Return the (x, y) coordinate for the center point of the cell that contains the specified text.  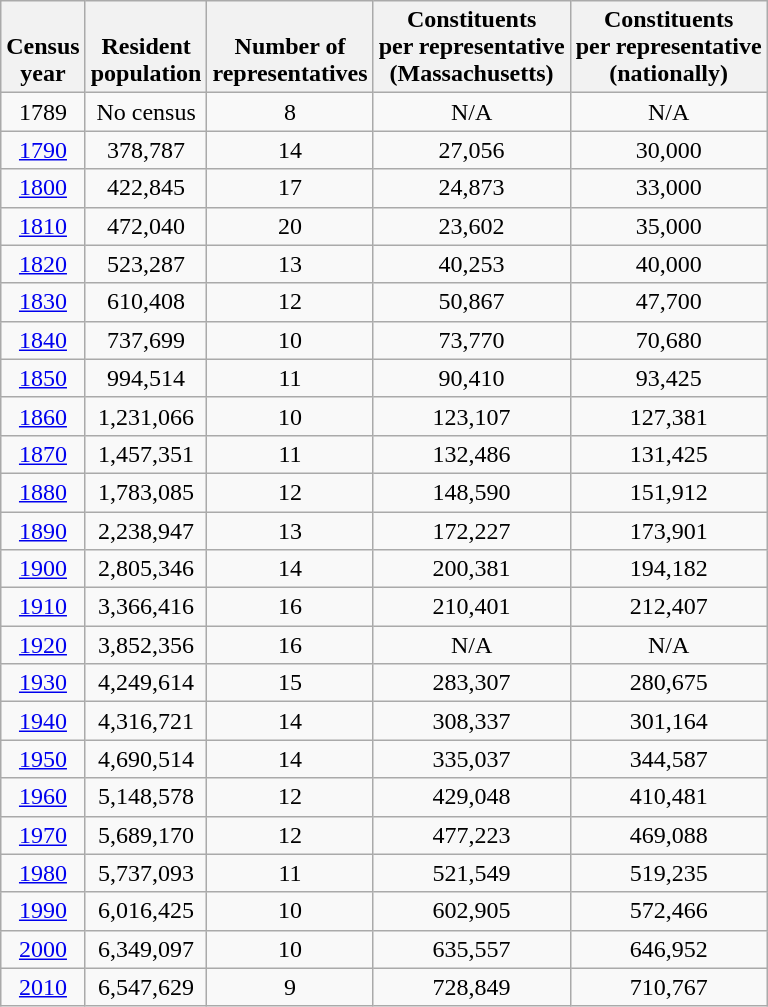
73,770 (472, 340)
1840 (43, 340)
200,381 (472, 569)
151,912 (668, 492)
301,164 (668, 721)
No census (146, 112)
2000 (43, 949)
635,557 (472, 949)
280,675 (668, 683)
521,549 (472, 873)
6,349,097 (146, 949)
6,547,629 (146, 987)
710,767 (668, 987)
429,048 (472, 797)
1960 (43, 797)
1950 (43, 759)
378,787 (146, 150)
519,235 (668, 873)
40,253 (472, 264)
27,056 (472, 150)
123,107 (472, 416)
610,408 (146, 302)
335,037 (472, 759)
737,699 (146, 340)
20 (290, 226)
1940 (43, 721)
9 (290, 987)
4,316,721 (146, 721)
1860 (43, 416)
8 (290, 112)
15 (290, 683)
90,410 (472, 378)
Number ofrepresentatives (290, 47)
4,690,514 (146, 759)
2,238,947 (146, 531)
2010 (43, 987)
523,287 (146, 264)
4,249,614 (146, 683)
1880 (43, 492)
1,457,351 (146, 454)
728,849 (472, 987)
210,401 (472, 607)
1990 (43, 911)
1910 (43, 607)
132,486 (472, 454)
1850 (43, 378)
1810 (43, 226)
1980 (43, 873)
5,148,578 (146, 797)
602,905 (472, 911)
50,867 (472, 302)
410,481 (668, 797)
646,952 (668, 949)
17 (290, 188)
Constituentsper representative(nationally) (668, 47)
344,587 (668, 759)
1870 (43, 454)
472,040 (146, 226)
1789 (43, 112)
6,016,425 (146, 911)
422,845 (146, 188)
3,852,356 (146, 645)
70,680 (668, 340)
23,602 (472, 226)
994,514 (146, 378)
1970 (43, 835)
1900 (43, 569)
Residentpopulation (146, 47)
5,737,093 (146, 873)
1,783,085 (146, 492)
1930 (43, 683)
35,000 (668, 226)
2,805,346 (146, 569)
148,590 (472, 492)
Censusyear (43, 47)
212,407 (668, 607)
1790 (43, 150)
172,227 (472, 531)
1800 (43, 188)
127,381 (668, 416)
469,088 (668, 835)
1820 (43, 264)
93,425 (668, 378)
1920 (43, 645)
131,425 (668, 454)
1,231,066 (146, 416)
308,337 (472, 721)
283,307 (472, 683)
1890 (43, 531)
173,901 (668, 531)
Constituentsper representative(Massachusetts) (472, 47)
1830 (43, 302)
5,689,170 (146, 835)
477,223 (472, 835)
572,466 (668, 911)
194,182 (668, 569)
47,700 (668, 302)
40,000 (668, 264)
24,873 (472, 188)
30,000 (668, 150)
3,366,416 (146, 607)
33,000 (668, 188)
